Scan for the cell matching the given text and deliver its [x, y] coordinate at center. 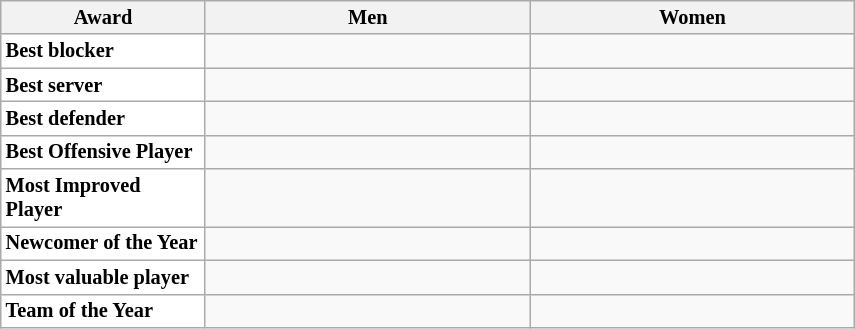
Best Offensive Player [104, 152]
Team of the Year [104, 311]
Best defender [104, 118]
Best server [104, 85]
Most Improved Player [104, 198]
Award [104, 17]
Most valuable player [104, 277]
Women [692, 17]
Best blocker [104, 51]
Newcomer of the Year [104, 243]
Men [368, 17]
